Return (X, Y) of the center of cell containing provided text 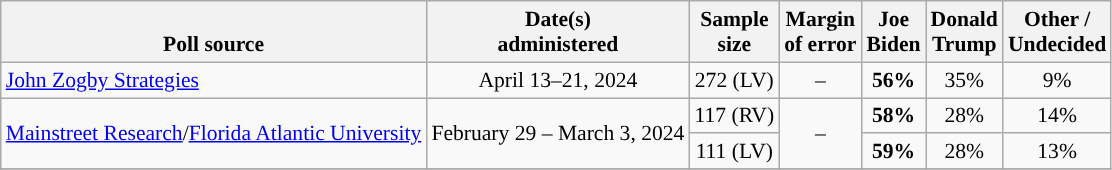
56% (893, 80)
April 13–21, 2024 (558, 80)
Date(s)administered (558, 32)
111 (LV) (734, 152)
59% (893, 152)
58% (893, 116)
117 (RV) (734, 116)
Marginof error (820, 32)
Other /Undecided (1057, 32)
Samplesize (734, 32)
Poll source (214, 32)
John Zogby Strategies (214, 80)
DonaldTrump (964, 32)
Mainstreet Research/Florida Atlantic University (214, 134)
272 (LV) (734, 80)
February 29 – March 3, 2024 (558, 134)
9% (1057, 80)
14% (1057, 116)
13% (1057, 152)
35% (964, 80)
JoeBiden (893, 32)
